Output the (x, y) coordinate of the center of the cell containing the given text.  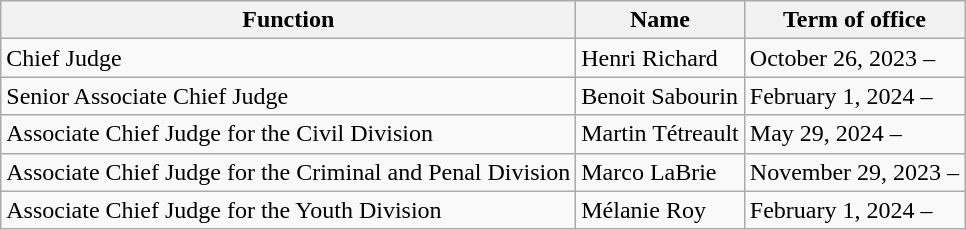
October 26, 2023 – (854, 58)
Benoit Sabourin (660, 96)
Function (288, 20)
Henri Richard (660, 58)
Term of office (854, 20)
May 29, 2024 – (854, 134)
Name (660, 20)
Martin Tétreault (660, 134)
Associate Chief Judge for the Youth Division (288, 210)
Marco LaBrie (660, 172)
Senior Associate Chief Judge (288, 96)
Mélanie Roy (660, 210)
Associate Chief Judge for the Civil Division (288, 134)
Associate Chief Judge for the Criminal and Penal Division (288, 172)
Chief Judge (288, 58)
November 29, 2023 – (854, 172)
